Determine the (x, y) coordinate at the center of the cell enclosing the given text.  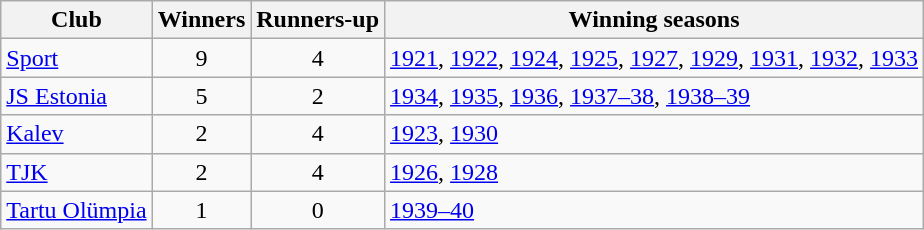
1926, 1928 (654, 172)
1 (202, 210)
1923, 1930 (654, 134)
9 (202, 58)
0 (318, 210)
Kalev (76, 134)
Runners-up (318, 20)
Club (76, 20)
TJK (76, 172)
Sport (76, 58)
5 (202, 96)
Winners (202, 20)
Winning seasons (654, 20)
1939–40 (654, 210)
1934, 1935, 1936, 1937–38, 1938–39 (654, 96)
Tartu Olümpia (76, 210)
JS Estonia (76, 96)
1921, 1922, 1924, 1925, 1927, 1929, 1931, 1932, 1933 (654, 58)
